Capture the cell that displays the provided text and extract its (X, Y) central coordinate. 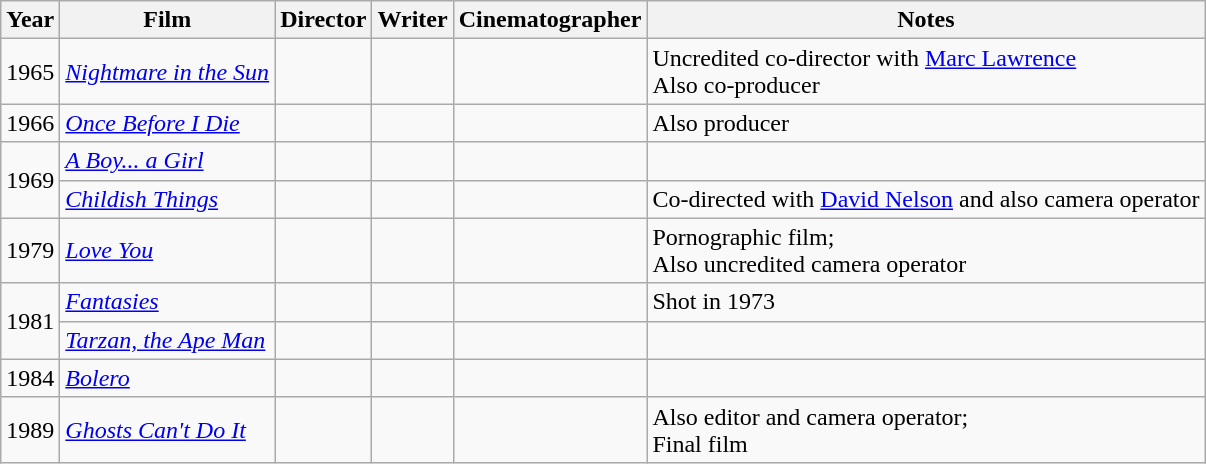
1984 (30, 378)
Film (168, 20)
1981 (30, 321)
Also producer (926, 123)
Cinematographer (550, 20)
Once Before I Die (168, 123)
Notes (926, 20)
Also editor and camera operator;Final film (926, 430)
Love You (168, 250)
Writer (412, 20)
1989 (30, 430)
Year (30, 20)
1966 (30, 123)
1965 (30, 72)
A Boy... a Girl (168, 161)
Uncredited co-director with Marc LawrenceAlso co-producer (926, 72)
1979 (30, 250)
Childish Things (168, 199)
Director (324, 20)
Co-directed with David Nelson and also camera operator (926, 199)
1969 (30, 180)
Pornographic film;Also uncredited camera operator (926, 250)
Ghosts Can't Do It (168, 430)
Shot in 1973 (926, 302)
Nightmare in the Sun (168, 72)
Fantasies (168, 302)
Tarzan, the Ape Man (168, 340)
Bolero (168, 378)
